Return (x, y) of the center of cell containing provided text 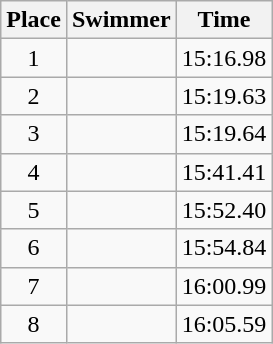
15:16.98 (224, 58)
15:19.63 (224, 96)
2 (34, 96)
1 (34, 58)
3 (34, 134)
15:41.41 (224, 172)
16:05.59 (224, 324)
6 (34, 248)
8 (34, 324)
7 (34, 286)
15:54.84 (224, 248)
4 (34, 172)
16:00.99 (224, 286)
5 (34, 210)
Swimmer (121, 20)
Time (224, 20)
15:19.64 (224, 134)
15:52.40 (224, 210)
Place (34, 20)
